Identify which cell holds the provided text, then report its [X, Y] central coordinate. 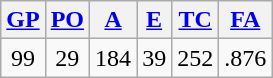
A [114, 20]
252 [196, 58]
E [154, 20]
GP [23, 20]
PO [67, 20]
99 [23, 58]
39 [154, 58]
29 [67, 58]
FA [246, 20]
TC [196, 20]
.876 [246, 58]
184 [114, 58]
